Search for the cell housing the specified text and yield its (x, y) center coordinate. 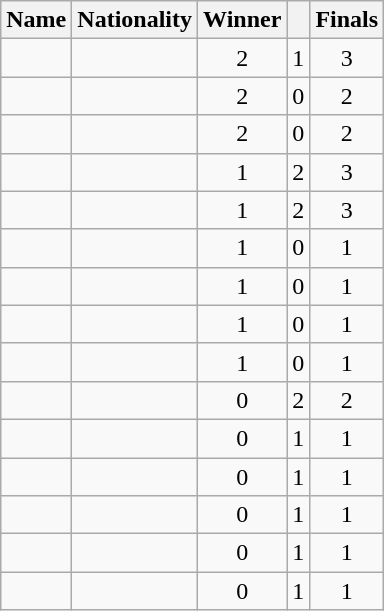
Nationality (135, 20)
Name (36, 20)
Finals (347, 20)
Winner (242, 20)
